Output the [X, Y] coordinate of the center of the cell containing the given text.  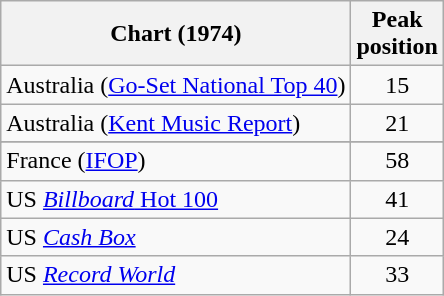
58 [397, 161]
Australia (Go-Set National Top 40) [176, 85]
41 [397, 199]
21 [397, 123]
US Cash Box [176, 237]
15 [397, 85]
France (IFOP) [176, 161]
24 [397, 237]
US Billboard Hot 100 [176, 199]
Australia (Kent Music Report) [176, 123]
US Record World [176, 275]
Peakposition [397, 34]
Chart (1974) [176, 34]
33 [397, 275]
